For the text-containing cell, return its midpoint in (x, y) coordinate format. 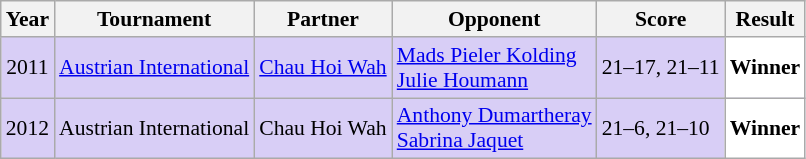
Anthony Dumartheray Sabrina Jaquet (494, 128)
Year (28, 19)
Tournament (154, 19)
Result (766, 19)
2011 (28, 68)
21–17, 21–11 (661, 68)
2012 (28, 128)
Score (661, 19)
Partner (323, 19)
21–6, 21–10 (661, 128)
Opponent (494, 19)
Mads Pieler Kolding Julie Houmann (494, 68)
